Locate the cell with the specified text and output its (x, y) center coordinate. 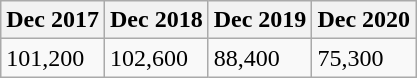
Dec 2020 (364, 20)
102,600 (156, 58)
101,200 (53, 58)
Dec 2019 (260, 20)
88,400 (260, 58)
Dec 2018 (156, 20)
75,300 (364, 58)
Dec 2017 (53, 20)
